Capture the cell that displays the provided text and extract its (x, y) central coordinate. 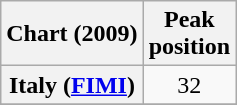
32 (189, 85)
Chart (2009) (72, 34)
Peakposition (189, 34)
Italy (FIMI) (72, 85)
